Provide the (x, y) coordinate of the cell's center where the given text is located.  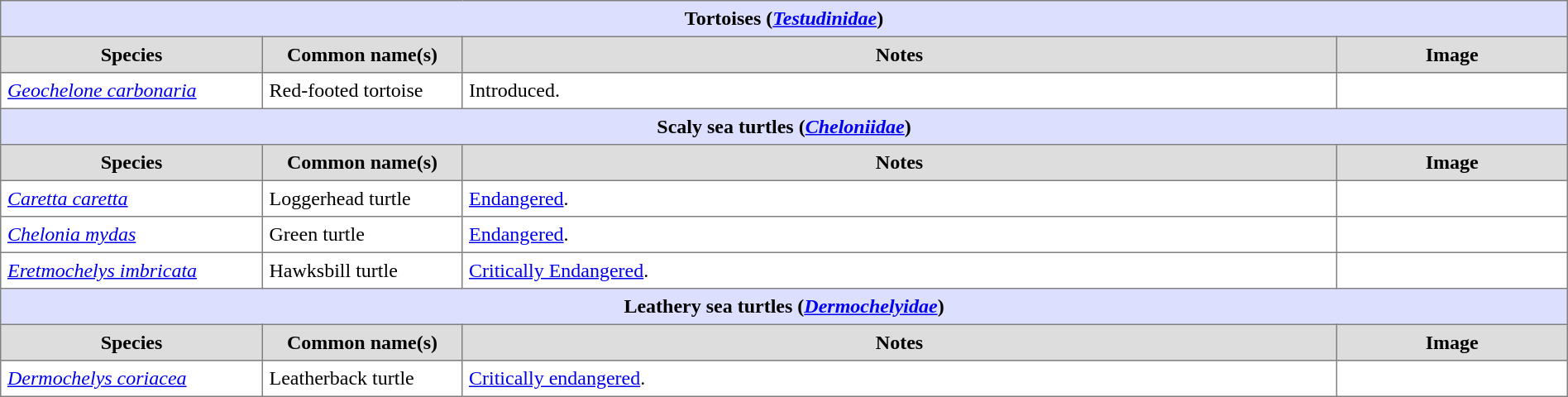
Leathery sea turtles (Dermochelyidae) (784, 307)
Scaly sea turtles (Cheloniidae) (784, 127)
Leatherback turtle (362, 379)
Loggerhead turtle (362, 198)
Green turtle (362, 235)
Critically Endangered. (900, 270)
Hawksbill turtle (362, 270)
Geochelone carbonaria (131, 91)
Red-footed tortoise (362, 91)
Dermochelys coriacea (131, 379)
Chelonia mydas (131, 235)
Eretmochelys imbricata (131, 270)
Caretta caretta (131, 198)
Tortoises (Testudinidae) (784, 19)
Critically endangered. (900, 379)
Introduced. (900, 91)
